Find where the given text appears and provide that cell's center as [x, y] coordinate. 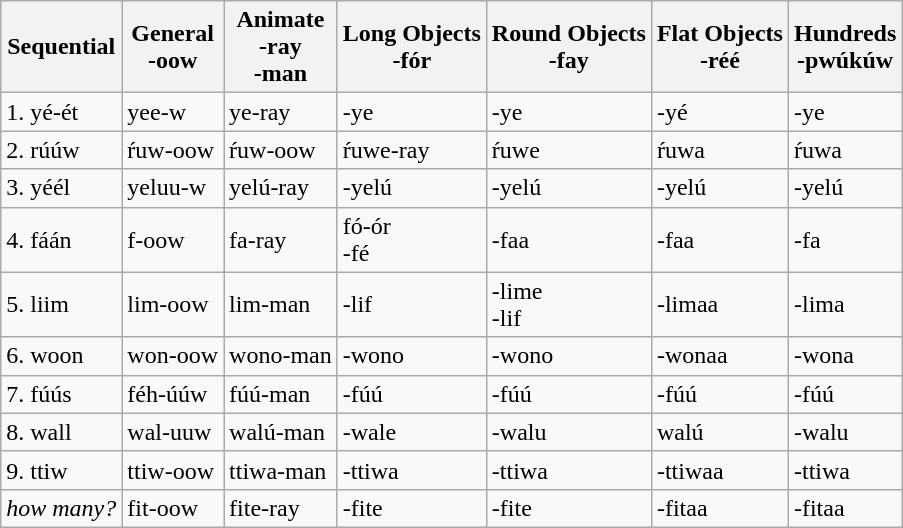
General-oow [173, 47]
Flat Objects-réé [720, 47]
f-oow [173, 240]
how many? [62, 508]
-lime-lif [568, 304]
4. fáán [62, 240]
lim-oow [173, 304]
-wale [412, 432]
ttiw-oow [173, 470]
3. yéél [62, 188]
lim-man [281, 304]
-yé [720, 112]
fit-oow [173, 508]
yee-w [173, 112]
Hundreds-pwúkúw [844, 47]
yeluu-w [173, 188]
fa-ray [281, 240]
walú-man [281, 432]
fó-ór-fé [412, 240]
-ttiwaa [720, 470]
ŕuwe-ray [412, 150]
won-oow [173, 356]
-fa [844, 240]
ttiwa-man [281, 470]
fúú-man [281, 394]
Sequential [62, 47]
féh-úúw [173, 394]
walú [720, 432]
-limaa [720, 304]
-wona [844, 356]
-lif [412, 304]
-wonaa [720, 356]
ye-ray [281, 112]
6. woon [62, 356]
-lima [844, 304]
7. fúús [62, 394]
5. liim [62, 304]
Round Objects-fay [568, 47]
1. yé-ét [62, 112]
2. rúúw [62, 150]
wal-uuw [173, 432]
9. ttiw [62, 470]
8. wall [62, 432]
yelú-ray [281, 188]
wono-man [281, 356]
ŕuwe [568, 150]
fite-ray [281, 508]
Animate-ray-man [281, 47]
Long Objects-fór [412, 47]
